Extract the [x, y] coordinate from the center of the cell holding the provided text.  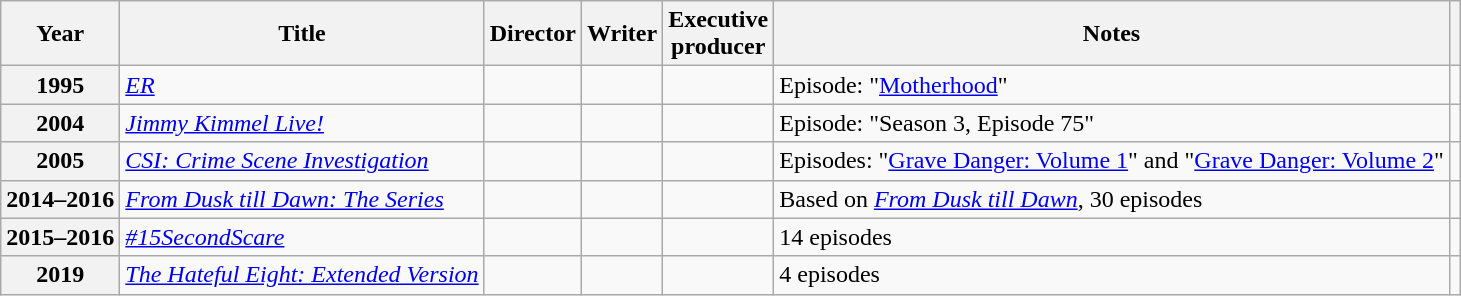
2005 [60, 161]
Writer [622, 34]
Executiveproducer [718, 34]
1995 [60, 85]
Year [60, 34]
Based on From Dusk till Dawn, 30 episodes [1112, 199]
CSI: Crime Scene Investigation [302, 161]
4 episodes [1112, 275]
Notes [1112, 34]
Episode: "Season 3, Episode 75" [1112, 123]
From Dusk till Dawn: The Series [302, 199]
Title [302, 34]
2014–2016 [60, 199]
2015–2016 [60, 237]
Director [532, 34]
14 episodes [1112, 237]
The Hateful Eight: Extended Version [302, 275]
Episode: "Motherhood" [1112, 85]
Jimmy Kimmel Live! [302, 123]
Episodes: "Grave Danger: Volume 1" and "Grave Danger: Volume 2" [1112, 161]
ER [302, 85]
2004 [60, 123]
#15SecondScare [302, 237]
2019 [60, 275]
